Return the (X, Y) coordinate for the center point of the cell that contains the specified text.  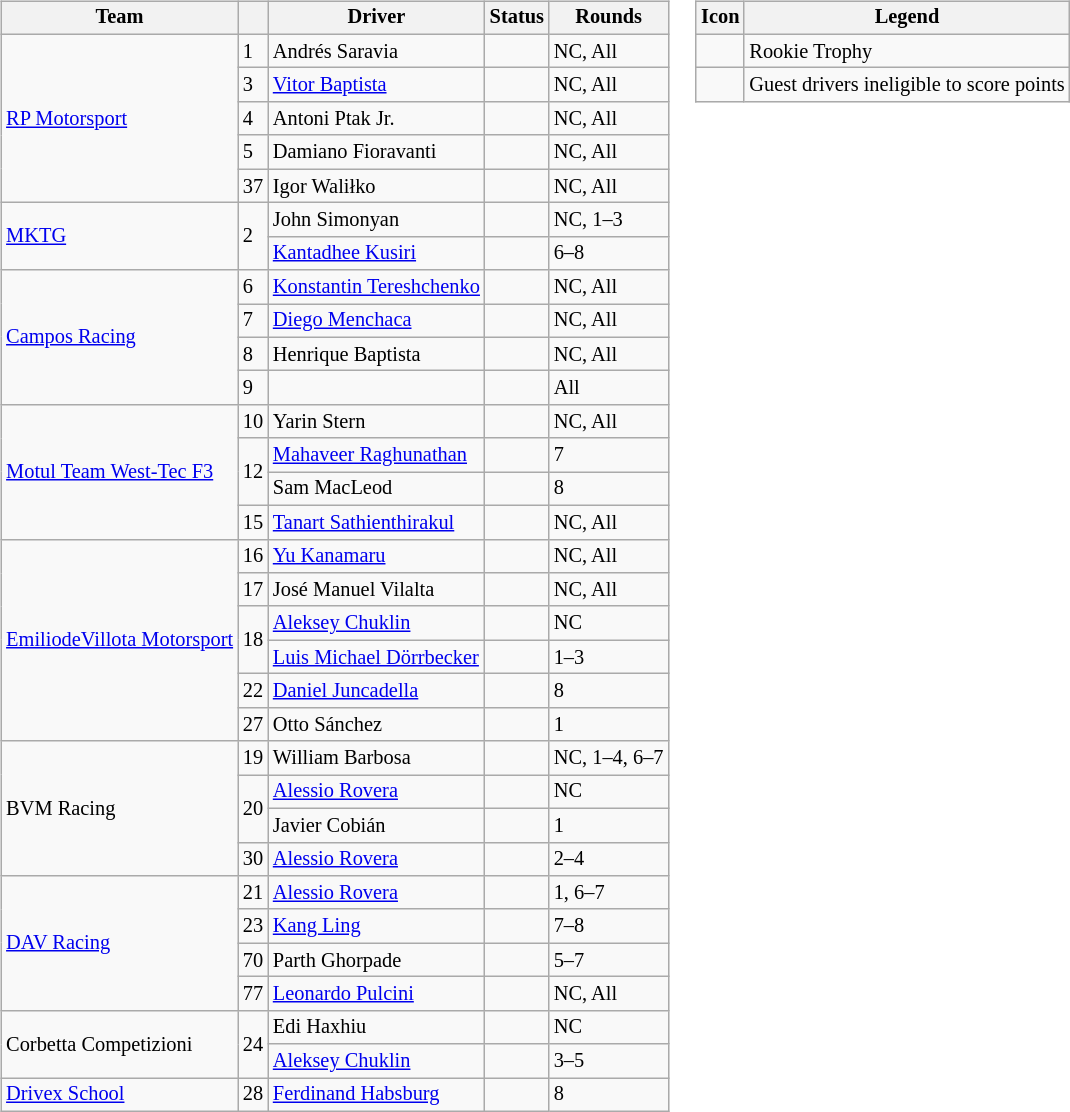
Mahaveer Raghunathan (376, 455)
Igor Waliłko (376, 186)
Javier Cobián (376, 825)
20 (253, 808)
William Barbosa (376, 758)
70 (253, 960)
Guest drivers ineligible to score points (906, 85)
BVM Racing (120, 808)
Corbetta Competizioni (120, 1044)
Diego Menchaca (376, 321)
EmiliodeVillota Motorsport (120, 640)
6–8 (609, 253)
Kantadhee Kusiri (376, 253)
3 (253, 85)
Vitor Baptista (376, 85)
Team (120, 18)
Henrique Baptista (376, 354)
José Manuel Vilalta (376, 590)
15 (253, 522)
12 (253, 472)
Kang Ling (376, 926)
Daniel Juncadella (376, 691)
21 (253, 893)
Parth Ghorpade (376, 960)
RP Motorsport (120, 118)
Yarin Stern (376, 422)
19 (253, 758)
Sam MacLeod (376, 489)
16 (253, 556)
28 (253, 1095)
All (609, 388)
9 (253, 388)
Andrés Saravia (376, 51)
Rounds (609, 18)
23 (253, 926)
Status (517, 18)
1–3 (609, 657)
Tanart Sathienthirakul (376, 522)
2 (253, 236)
Antoni Ptak Jr. (376, 119)
77 (253, 994)
3–5 (609, 1061)
18 (253, 640)
Driver (376, 18)
2–4 (609, 859)
Yu Kanamaru (376, 556)
30 (253, 859)
DAV Racing (120, 944)
17 (253, 590)
Ferdinand Habsburg (376, 1095)
Campos Racing (120, 338)
NC, 1–4, 6–7 (609, 758)
Drivex School (120, 1095)
5 (253, 152)
John Simonyan (376, 220)
1, 6–7 (609, 893)
10 (253, 422)
7–8 (609, 926)
Motul Team West-Tec F3 (120, 472)
Damiano Fioravanti (376, 152)
Luis Michael Dörrbecker (376, 657)
Icon (720, 18)
4 (253, 119)
NC, 1–3 (609, 220)
6 (253, 287)
MKTG (120, 236)
27 (253, 724)
24 (253, 1044)
22 (253, 691)
5–7 (609, 960)
Legend (906, 18)
Otto Sánchez (376, 724)
Konstantin Tereshchenko (376, 287)
Edi Haxhiu (376, 1027)
Rookie Trophy (906, 51)
Leonardo Pulcini (376, 994)
37 (253, 186)
